Output the (x, y) coordinate of the center of the cell containing the given text.  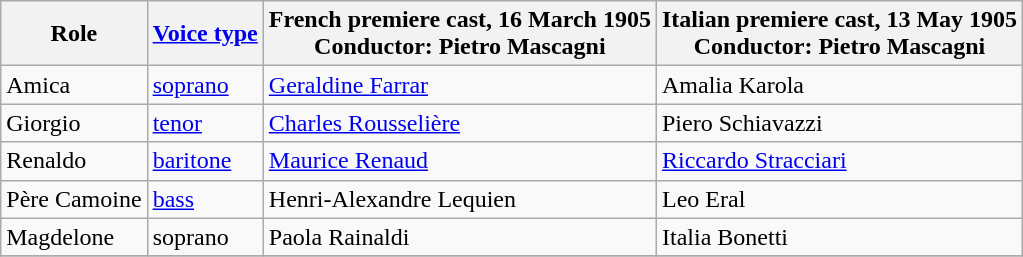
Italia Bonetti (839, 237)
Giorgio (74, 123)
Charles Rousselière (460, 123)
Amalia Karola (839, 85)
Maurice Renaud (460, 161)
Renaldo (74, 161)
Magdelone (74, 237)
Paola Rainaldi (460, 237)
Amica (74, 85)
bass (205, 199)
Role (74, 34)
tenor (205, 123)
Geraldine Farrar (460, 85)
Leo Eral (839, 199)
Piero Schiavazzi (839, 123)
Riccardo Stracciari (839, 161)
French premiere cast, 16 March 1905Conductor: Pietro Mascagni (460, 34)
Henri-Alexandre Lequien (460, 199)
Père Camoine (74, 199)
Italian premiere cast, 13 May 1905Conductor: Pietro Mascagni (839, 34)
baritone (205, 161)
Voice type (205, 34)
